From the cell containing the given text, extract its center point as [X, Y] coordinate. 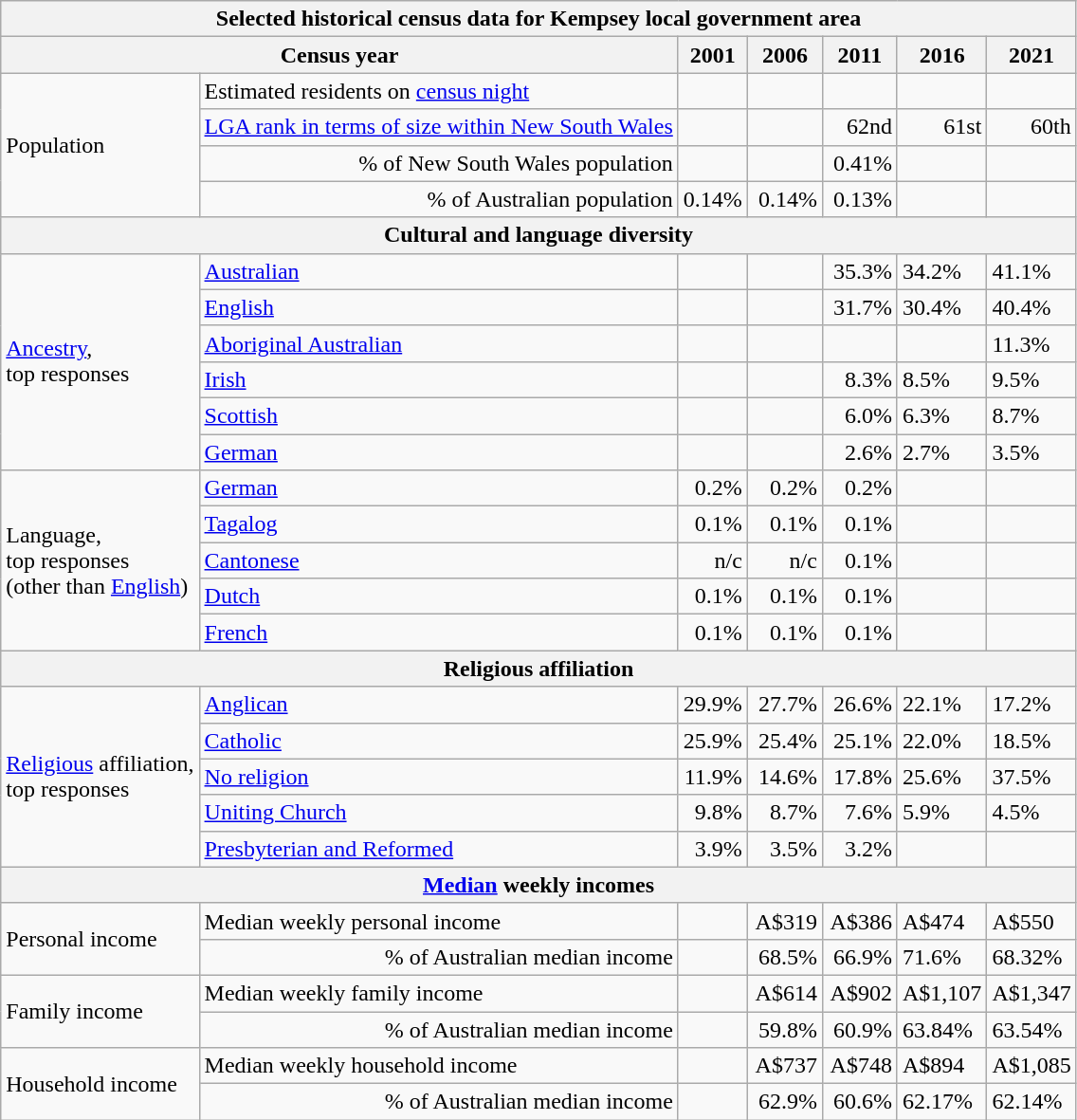
37.5% [1031, 777]
5.9% [941, 813]
4.5% [1031, 813]
66.9% [859, 957]
17.2% [1031, 705]
Aboriginal Australian [438, 343]
Catholic [438, 741]
9.8% [713, 813]
0.13% [859, 199]
Personal income [100, 939]
60.9% [859, 1029]
Estimated residents on census night [438, 91]
Median weekly personal income [438, 921]
A$1,347 [1031, 993]
60th [1031, 127]
English [438, 307]
Australian [438, 271]
A$894 [941, 1066]
29.9% [713, 705]
Uniting Church [438, 813]
8.5% [941, 379]
2016 [941, 55]
Religious affiliation,top responses [100, 777]
22.1% [941, 705]
Anglican [438, 705]
Cultural and language diversity [538, 235]
68.32% [1031, 957]
6.0% [859, 415]
60.6% [859, 1102]
62.9% [785, 1102]
62nd [859, 127]
Median weekly household income [438, 1066]
2.7% [941, 452]
2006 [785, 55]
LGA rank in terms of size within New South Wales [438, 127]
27.7% [785, 705]
2021 [1031, 55]
3.9% [713, 849]
8.3% [859, 379]
41.1% [1031, 271]
A$737 [785, 1066]
A$386 [859, 921]
Median weekly family income [438, 993]
2.6% [859, 452]
Irish [438, 379]
2011 [859, 55]
71.6% [941, 957]
A$748 [859, 1066]
9.5% [1031, 379]
62.17% [941, 1102]
Household income [100, 1084]
6.3% [941, 415]
18.5% [1031, 741]
Language,top responses(other than English) [100, 560]
59.8% [785, 1029]
Ancestry,top responses [100, 361]
Scottish [438, 415]
A$902 [859, 993]
25.6% [941, 777]
A$550 [1031, 921]
Family income [100, 1011]
Presbyterian and Reformed [438, 849]
68.5% [785, 957]
A$1,107 [941, 993]
% of New South Wales population [438, 163]
Dutch [438, 597]
Selected historical census data for Kempsey local government area [538, 19]
14.6% [785, 777]
11.9% [713, 777]
Census year [339, 55]
2001 [713, 55]
French [438, 633]
A$614 [785, 993]
11.3% [1031, 343]
0.41% [859, 163]
No religion [438, 777]
30.4% [941, 307]
Religious affiliation [538, 669]
3.2% [859, 849]
A$1,085 [1031, 1066]
34.2% [941, 271]
35.3% [859, 271]
25.1% [859, 741]
A$319 [785, 921]
% of Australian population [438, 199]
61st [941, 127]
25.4% [785, 741]
62.14% [1031, 1102]
63.54% [1031, 1029]
26.6% [859, 705]
40.4% [1031, 307]
7.6% [859, 813]
A$474 [941, 921]
17.8% [859, 777]
Cantonese [438, 560]
63.84% [941, 1029]
22.0% [941, 741]
Median weekly incomes [538, 885]
25.9% [713, 741]
31.7% [859, 307]
Population [100, 145]
Tagalog [438, 524]
